Output the [x, y] coordinate of the center of the cell containing the given text.  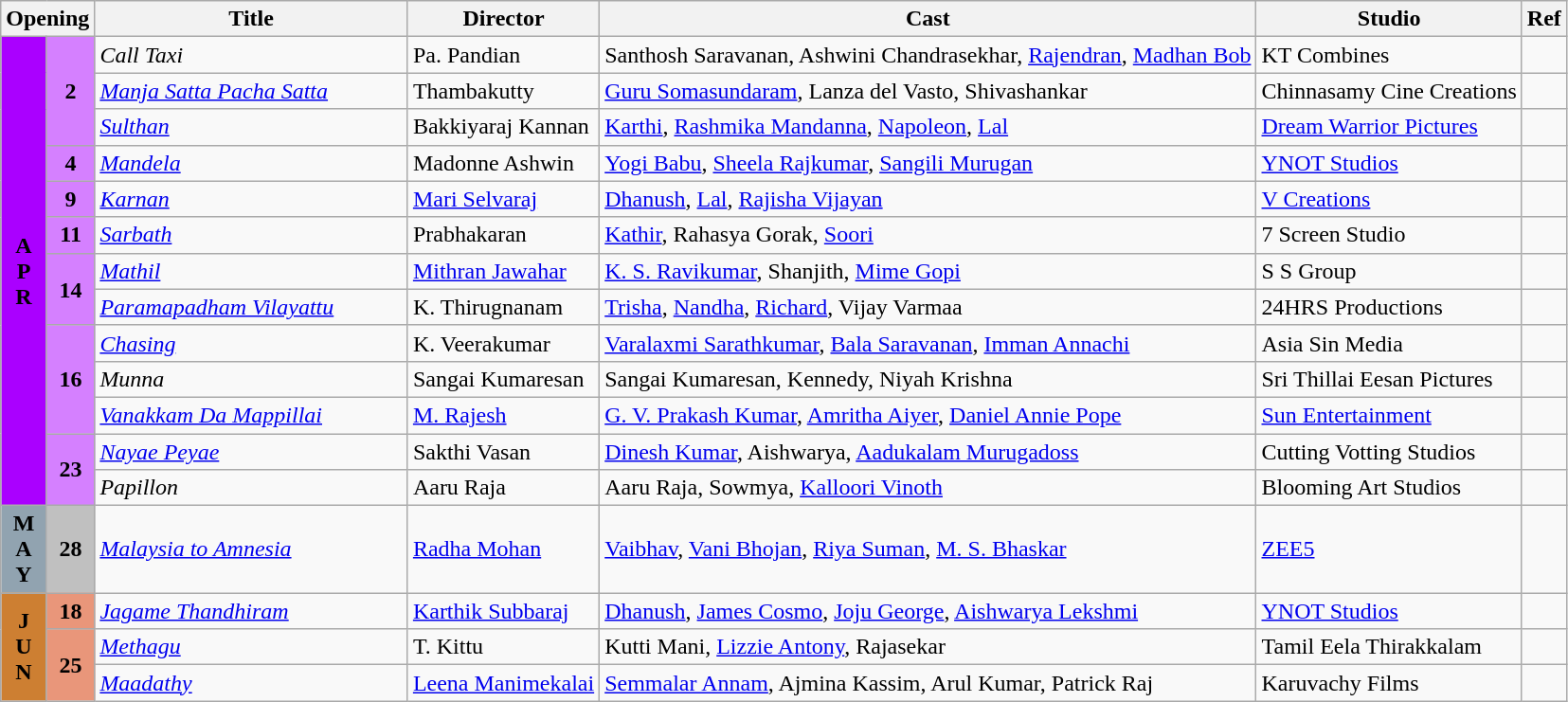
Sun Entertainment [1389, 415]
Methagu [252, 647]
Yogi Babu, Sheela Rajkumar, Sangili Murugan [928, 163]
Jagame Thandhiram [252, 611]
Sulthan [252, 127]
V Creations [1389, 199]
Sri Thillai Eesan Pictures [1389, 379]
23 [70, 470]
Vaibhav, Vani Bhojan, Riya Suman, M. S. Bhaskar [928, 549]
25 [70, 665]
Asia Sin Media [1389, 343]
Sangai Kumaresan, Kennedy, Niyah Krishna [928, 379]
Mathil [252, 271]
Chinnasamy Cine Creations [1389, 91]
Prabhakaran [503, 235]
Cast [928, 19]
K. Thirugnanam [503, 307]
28 [70, 549]
Varalaxmi Sarathkumar, Bala Saravanan, Imman Annachi [928, 343]
Manja Satta Pacha Satta [252, 91]
Sarbath [252, 235]
Papillon [252, 488]
Director [503, 19]
Karuvachy Films [1389, 683]
14 [70, 289]
Paramapadham Vilayattu [252, 307]
Aaru Raja, Sowmya, Kalloori Vinoth [928, 488]
Munna [252, 379]
Mithran Jawahar [503, 271]
APR [25, 271]
JUN [25, 647]
Kathir, Rahasya Gorak, Soori [928, 235]
Guru Somasundaram, Lanza del Vasto, Shivashankar [928, 91]
Pa. Pandian [503, 55]
Mari Selvaraj [503, 199]
Trisha, Nandha, Richard, Vijay Varmaa [928, 307]
Aaru Raja [503, 488]
Thambakutty [503, 91]
Dhanush, James Cosmo, Joju George, Aishwarya Lekshmi [928, 611]
Kutti Mani, Lizzie Antony, Rajasekar [928, 647]
Title [252, 19]
Karthik Subbaraj [503, 611]
Call Taxi [252, 55]
Mandela [252, 163]
9 [70, 199]
Ref [1544, 19]
Tamil Eela Thirakkalam [1389, 647]
T. Kittu [503, 647]
Cutting Votting Studios [1389, 452]
K. Veerakumar [503, 343]
Semmalar Annam, Ajmina Kassim, Arul Kumar, Patrick Raj [928, 683]
Maadathy [252, 683]
2 [70, 91]
Dinesh Kumar, Aishwarya, Aadukalam Murugadoss [928, 452]
Malaysia to Amnesia [252, 549]
Radha Mohan [503, 549]
KT Combines [1389, 55]
24HRS Productions [1389, 307]
Santhosh Saravanan, Ashwini Chandrasekhar, Rajendran, Madhan Bob [928, 55]
G. V. Prakash Kumar, Amritha Aiyer, Daniel Annie Pope [928, 415]
ZEE5 [1389, 549]
Studio [1389, 19]
4 [70, 163]
Sangai Kumaresan [503, 379]
Vanakkam Da Mappillai [252, 415]
MAY [25, 549]
7 Screen Studio [1389, 235]
Sakthi Vasan [503, 452]
M. Rajesh [503, 415]
Nayae Peyae [252, 452]
Madonne Ashwin [503, 163]
S S Group [1389, 271]
11 [70, 235]
Dream Warrior Pictures [1389, 127]
Dhanush, Lal, Rajisha Vijayan [928, 199]
Opening [47, 19]
18 [70, 611]
Leena Manimekalai [503, 683]
K. S. Ravikumar, Shanjith, Mime Gopi [928, 271]
Blooming Art Studios [1389, 488]
16 [70, 379]
Chasing [252, 343]
Karthi, Rashmika Mandanna, Napoleon, Lal [928, 127]
Bakkiyaraj Kannan [503, 127]
Karnan [252, 199]
